Return the (x, y) coordinate for the center point of the cell that contains the specified text.  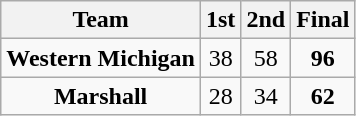
Final (323, 20)
62 (323, 96)
1st (220, 20)
2nd (266, 20)
34 (266, 96)
96 (323, 58)
Marshall (101, 96)
Western Michigan (101, 58)
38 (220, 58)
Team (101, 20)
58 (266, 58)
28 (220, 96)
